Output the (X, Y) coordinate of the center of the cell containing the given text.  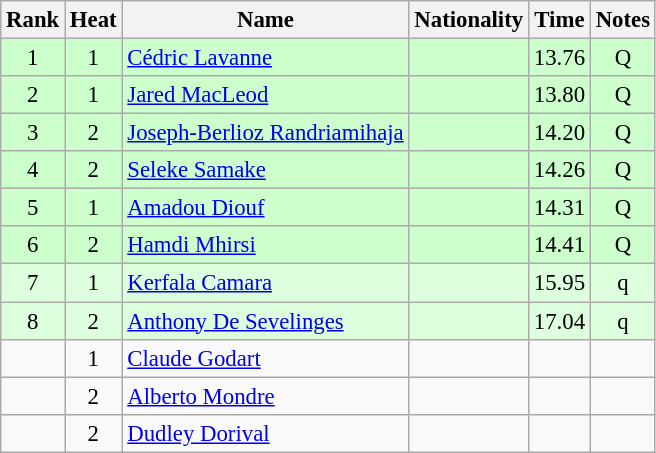
Kerfala Camara (266, 283)
Hamdi Mhirsi (266, 245)
Alberto Mondre (266, 396)
Heat (94, 20)
13.80 (559, 95)
Claude Godart (266, 358)
Amadou Diouf (266, 208)
Time (559, 20)
Jared MacLeod (266, 95)
Seleke Samake (266, 170)
Nationality (468, 20)
Rank (33, 20)
14.26 (559, 170)
Cédric Lavanne (266, 58)
7 (33, 283)
Joseph-Berlioz Randriamihaja (266, 133)
5 (33, 208)
14.41 (559, 245)
6 (33, 245)
14.20 (559, 133)
3 (33, 133)
Dudley Dorival (266, 433)
13.76 (559, 58)
Anthony De Sevelinges (266, 321)
Notes (622, 20)
15.95 (559, 283)
4 (33, 170)
Name (266, 20)
17.04 (559, 321)
8 (33, 321)
14.31 (559, 208)
